Return [x, y] of the center of cell containing provided text 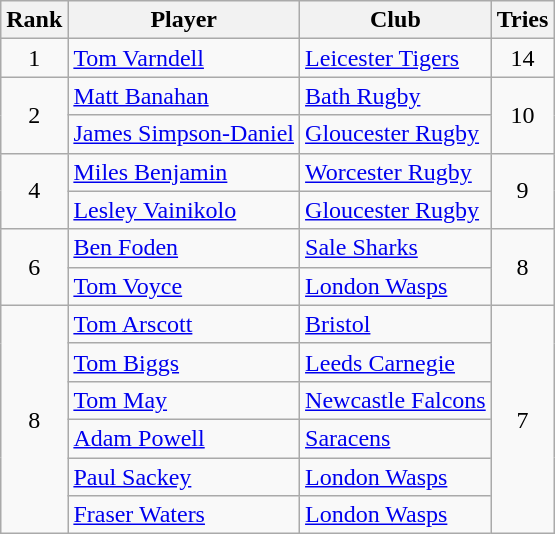
Sale Sharks [396, 248]
Miles Benjamin [184, 172]
7 [522, 419]
Tom Varndell [184, 58]
2 [34, 115]
Club [396, 20]
Tom Biggs [184, 362]
10 [522, 115]
Newcastle Falcons [396, 400]
Bristol [396, 324]
Rank [34, 20]
Leicester Tigers [396, 58]
1 [34, 58]
6 [34, 267]
Tries [522, 20]
Tom May [184, 400]
Tom Voyce [184, 286]
9 [522, 191]
Leeds Carnegie [396, 362]
James Simpson-Daniel [184, 134]
Matt Banahan [184, 96]
Adam Powell [184, 438]
Worcester Rugby [396, 172]
4 [34, 191]
Player [184, 20]
Ben Foden [184, 248]
Fraser Waters [184, 515]
Lesley Vainikolo [184, 210]
Saracens [396, 438]
Bath Rugby [396, 96]
Paul Sackey [184, 477]
14 [522, 58]
Tom Arscott [184, 324]
